Capture the cell that displays the provided text and extract its [X, Y] central coordinate. 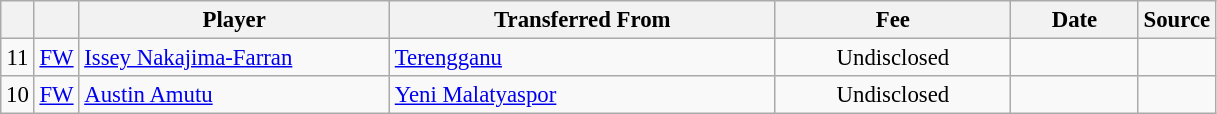
Source [1176, 20]
Terengganu [582, 58]
Fee [893, 20]
11 [18, 58]
10 [18, 95]
Austin Amutu [234, 95]
Issey Nakajima-Farran [234, 58]
Player [234, 20]
Transferred From [582, 20]
Yeni Malatyaspor [582, 95]
Date [1075, 20]
